Provide the (x, y) coordinate of the cell's center where the given text is located.  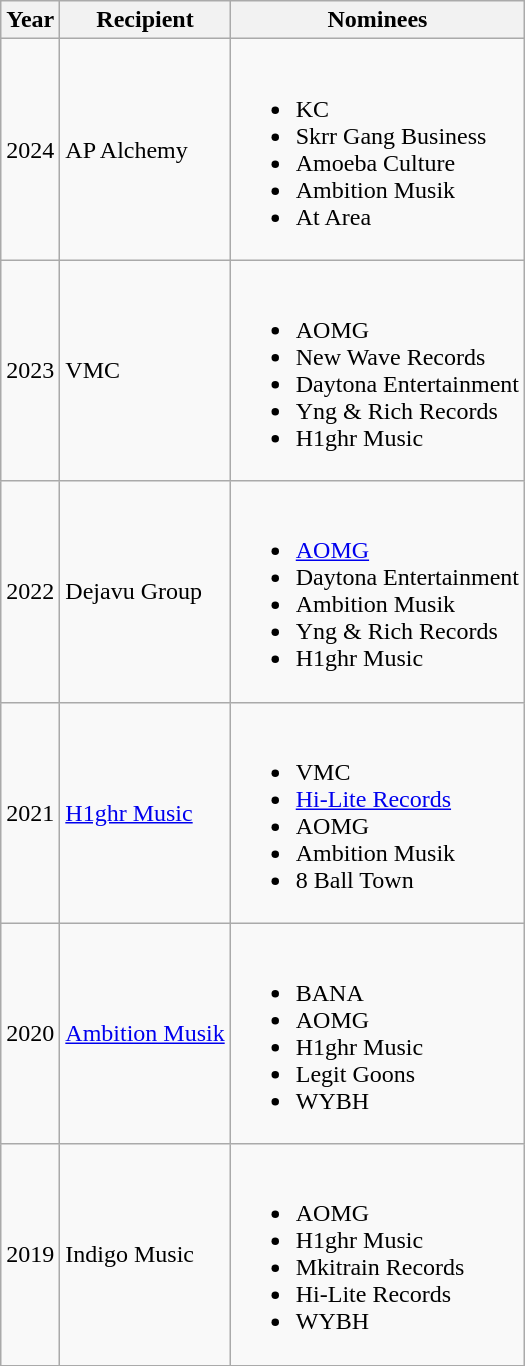
2020 (30, 1034)
Recipient (145, 20)
Nominees (377, 20)
KCSkrr Gang BusinessAmoeba CultureAmbition MusikAt Area (377, 150)
2024 (30, 150)
2019 (30, 1254)
VMCHi-Lite RecordsAOMGAmbition Musik8 Ball Town (377, 812)
2021 (30, 812)
Ambition Musik (145, 1034)
VMC (145, 370)
AOMGH1ghr MusicMkitrain RecordsHi-Lite RecordsWYBH (377, 1254)
H1ghr Music (145, 812)
AOMGNew Wave RecordsDaytona EntertainmentYng & Rich RecordsH1ghr Music (377, 370)
2023 (30, 370)
AP Alchemy (145, 150)
Indigo Music (145, 1254)
BANAAOMGH1ghr MusicLegit GoonsWYBH (377, 1034)
2022 (30, 592)
AOMGDaytona EntertainmentAmbition MusikYng & Rich RecordsH1ghr Music (377, 592)
Dejavu Group (145, 592)
Year (30, 20)
